Return the [X, Y] coordinate for the center point of the cell that contains the specified text.  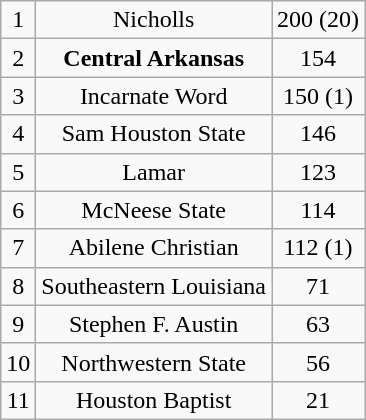
123 [318, 172]
Northwestern State [154, 362]
21 [318, 400]
Abilene Christian [154, 248]
112 (1) [318, 248]
150 (1) [318, 96]
7 [18, 248]
9 [18, 324]
McNeese State [154, 210]
1 [18, 20]
Nicholls [154, 20]
5 [18, 172]
146 [318, 134]
2 [18, 58]
Houston Baptist [154, 400]
Sam Houston State [154, 134]
Incarnate Word [154, 96]
Central Arkansas [154, 58]
71 [318, 286]
4 [18, 134]
114 [318, 210]
Southeastern Louisiana [154, 286]
3 [18, 96]
Lamar [154, 172]
Stephen F. Austin [154, 324]
6 [18, 210]
11 [18, 400]
56 [318, 362]
10 [18, 362]
200 (20) [318, 20]
154 [318, 58]
8 [18, 286]
63 [318, 324]
